Locate the cell with the specified text and output its [x, y] center coordinate. 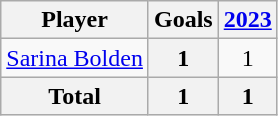
Total [75, 96]
Goals [183, 20]
2023 [248, 20]
Player [75, 20]
Sarina Bolden [75, 58]
